Return (x, y) of the center of cell containing provided text 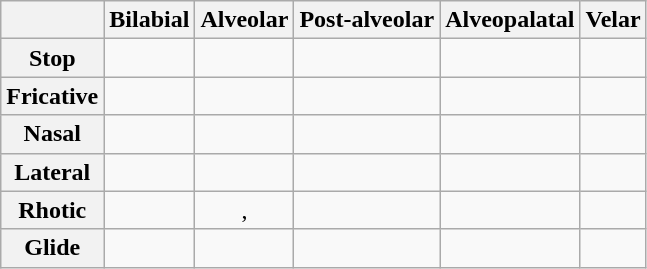
Bilabial (150, 20)
, (244, 210)
Glide (52, 248)
Velar (613, 20)
Post-alveolar (367, 20)
Alveopalatal (510, 20)
Lateral (52, 172)
Alveolar (244, 20)
Rhotic (52, 210)
Fricative (52, 96)
Nasal (52, 134)
Stop (52, 58)
